For the text-containing cell, return its midpoint in (X, Y) coordinate format. 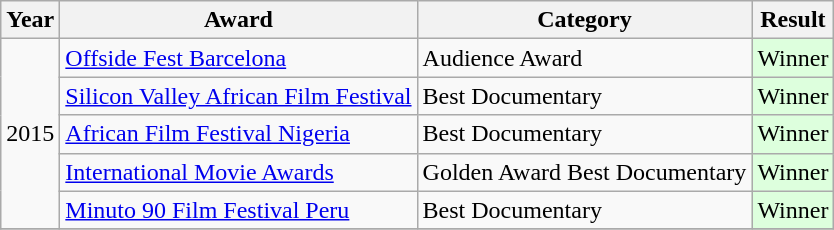
Golden Award Best Documentary (584, 172)
Offside Fest Barcelona (238, 58)
Result (793, 20)
Minuto 90 Film Festival Peru (238, 210)
International Movie Awards (238, 172)
Award (238, 20)
2015 (30, 134)
Year (30, 20)
African Film Festival Nigeria (238, 134)
Silicon Valley African Film Festival (238, 96)
Audience Award (584, 58)
Category (584, 20)
